Pinpoint the cell where the given text exists, returning its (X, Y) midpoint coordinate. 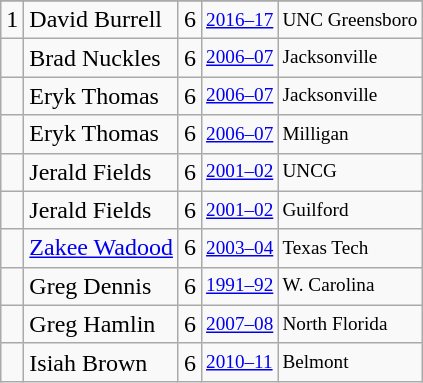
Greg Dennis (102, 286)
2010–11 (240, 362)
Belmont (350, 362)
Isiah Brown (102, 362)
2016–17 (240, 20)
North Florida (350, 324)
1 (12, 20)
Milligan (350, 134)
Greg Hamlin (102, 324)
UNC Greensboro (350, 20)
2007–08 (240, 324)
UNCG (350, 172)
Texas Tech (350, 248)
Guilford (350, 210)
Zakee Wadood (102, 248)
2003–04 (240, 248)
W. Carolina (350, 286)
Brad Nuckles (102, 58)
David Burrell (102, 20)
1991–92 (240, 286)
